Identify which cell holds the provided text, then report its [X, Y] central coordinate. 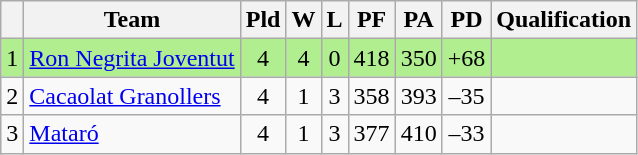
W [304, 20]
410 [418, 134]
377 [372, 134]
350 [418, 58]
Cacaolat Granollers [132, 96]
PA [418, 20]
L [334, 20]
Pld [263, 20]
Qualification [564, 20]
418 [372, 58]
–35 [466, 96]
0 [334, 58]
PD [466, 20]
2 [12, 96]
358 [372, 96]
–33 [466, 134]
393 [418, 96]
Mataró [132, 134]
Ron Negrita Joventut [132, 58]
Team [132, 20]
+68 [466, 58]
PF [372, 20]
